Determine the (X, Y) coordinate at the center of the cell enclosing the given text.  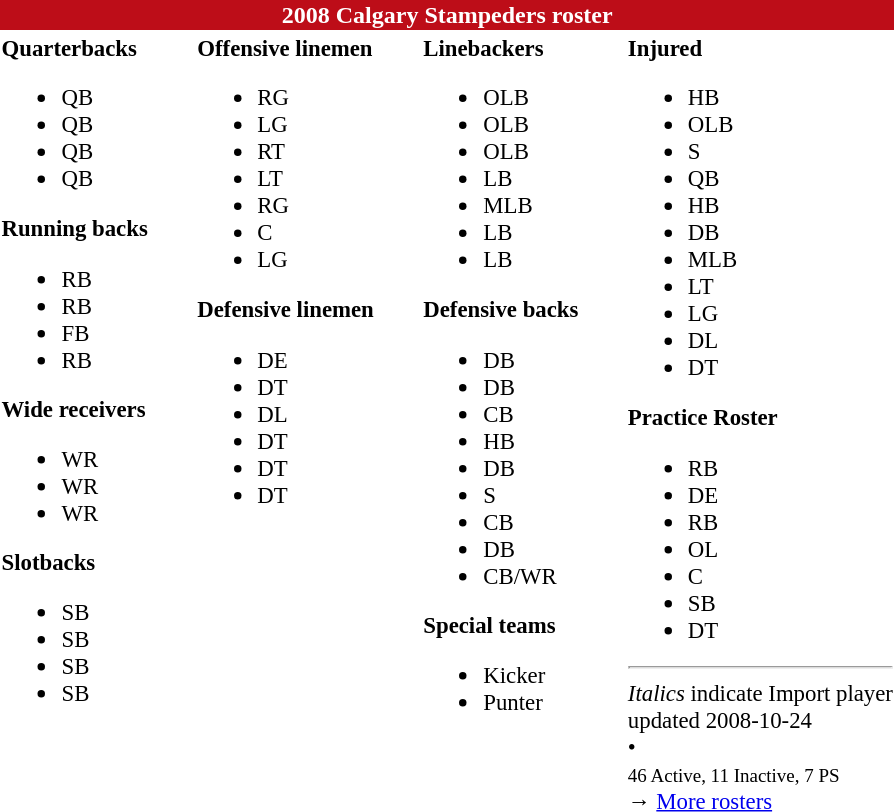
2008 Calgary Stampeders roster (447, 15)
